Find where the given text appears and provide that cell's center as [x, y] coordinate. 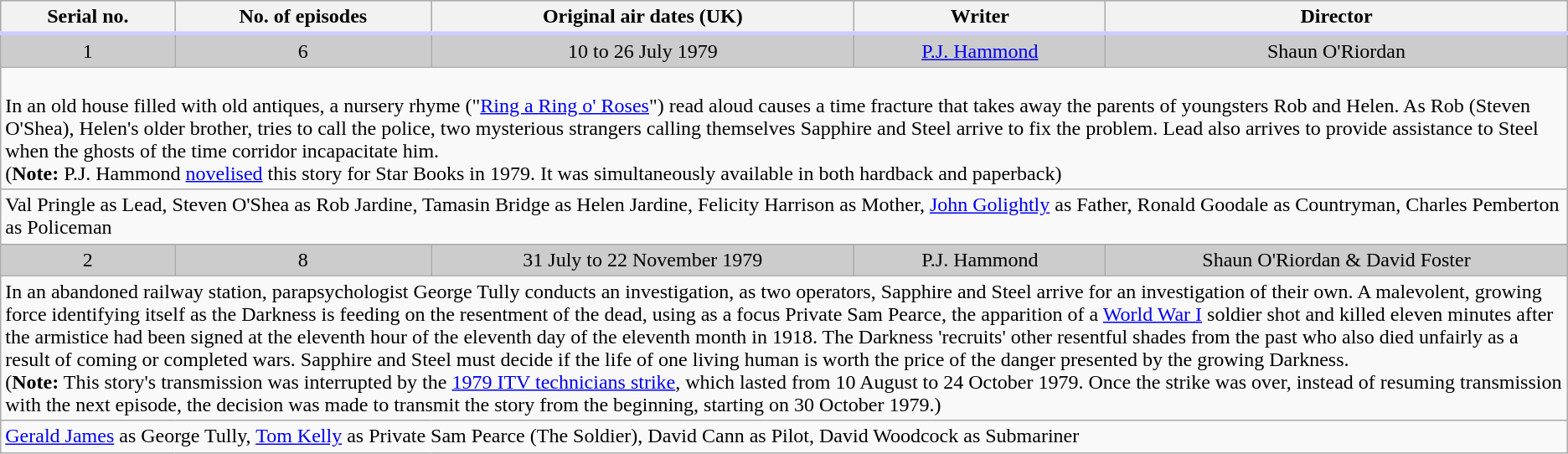
Gerald James as George Tully, Tom Kelly as Private Sam Pearce (The Soldier), David Cann as Pilot, David Woodcock as Submariner [784, 436]
Director [1337, 18]
Serial no. [88, 18]
8 [303, 260]
Writer [980, 18]
No. of episodes [303, 18]
1 [88, 50]
Original air dates (UK) [643, 18]
10 to 26 July 1979 [643, 50]
2 [88, 260]
Shaun O'Riordan [1337, 50]
Shaun O'Riordan & David Foster [1337, 260]
6 [303, 50]
31 July to 22 November 1979 [643, 260]
